Detect which cell encompasses the target text, then output its [x, y] center coordinate. 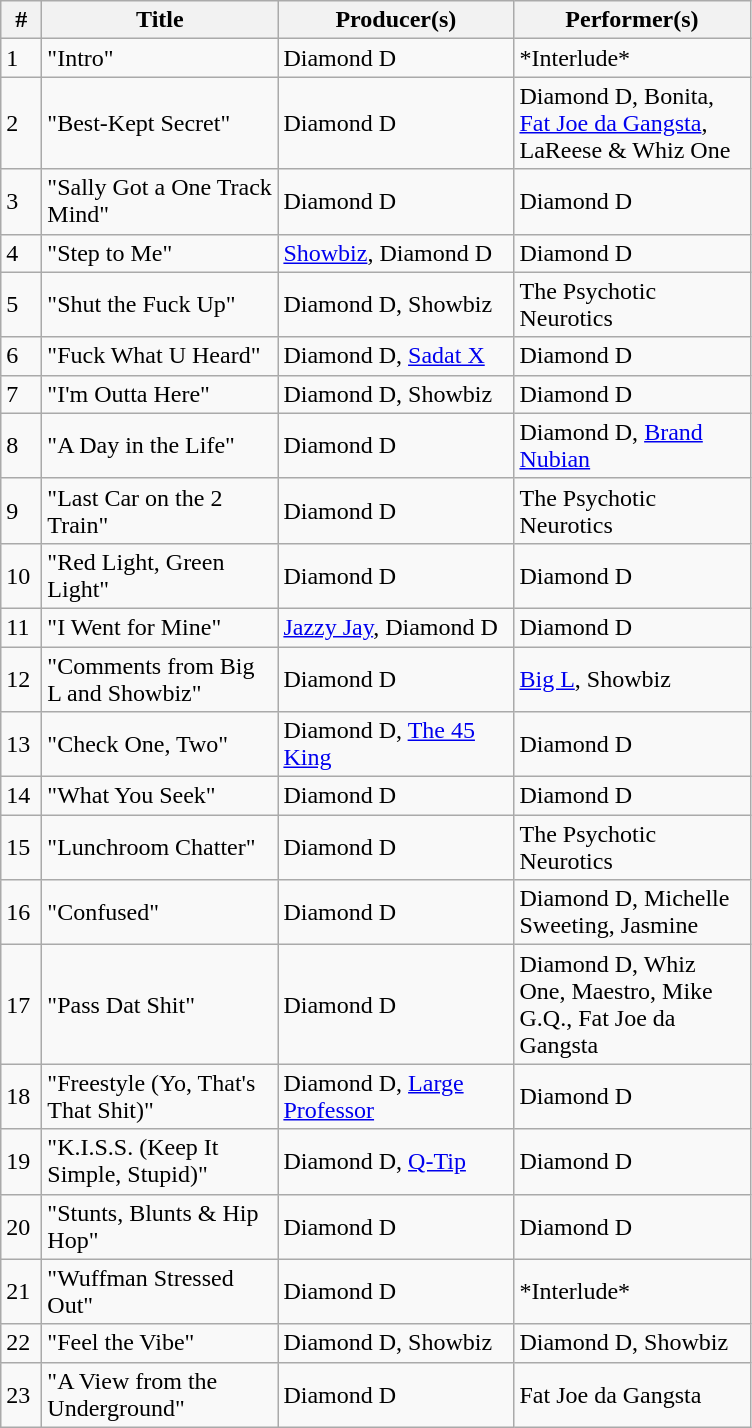
"Check One, Two" [160, 744]
17 [22, 1004]
"Confused" [160, 912]
Showbiz, Diamond D [396, 253]
15 [22, 848]
"A View from the Underground" [160, 1394]
4 [22, 253]
Diamond D, Whiz One, Maestro, Mike G.Q., Fat Joe da Gangsta [632, 1004]
"Feel the Vibe" [160, 1343]
Big L, Showbiz [632, 678]
14 [22, 796]
21 [22, 1292]
10 [22, 576]
"I Went for Mine" [160, 627]
"I'm Outta Here" [160, 394]
"K.I.S.S. (Keep It Simple, Stupid)" [160, 1162]
Producer(s) [396, 20]
16 [22, 912]
Jazzy Jay, Diamond D [396, 627]
Diamond D, Brand Nubian [632, 446]
11 [22, 627]
19 [22, 1162]
1 [22, 58]
"Best-Kept Secret" [160, 123]
"Intro" [160, 58]
22 [22, 1343]
6 [22, 356]
# [22, 20]
23 [22, 1394]
"Step to Me" [160, 253]
9 [22, 510]
"Shut the Fuck Up" [160, 304]
"Red Light, Green Light" [160, 576]
"Last Car on the 2 Train" [160, 510]
Diamond D, Sadat X [396, 356]
18 [22, 1096]
Diamond D, Large Professor [396, 1096]
"Sally Got a One Track Mind" [160, 202]
Fat Joe da Gangsta [632, 1394]
Title [160, 20]
"Comments from Big L and Showbiz" [160, 678]
7 [22, 394]
Diamond D, Q-Tip [396, 1162]
Diamond D, Michelle Sweeting, Jasmine [632, 912]
2 [22, 123]
8 [22, 446]
5 [22, 304]
"Freestyle (Yo, That's That Shit)" [160, 1096]
"Lunchroom Chatter" [160, 848]
"What You Seek" [160, 796]
Diamond D, Bonita, Fat Joe da Gangsta, LaReese & Whiz One [632, 123]
Performer(s) [632, 20]
13 [22, 744]
Diamond D, The 45 King [396, 744]
20 [22, 1226]
"Wuffman Stressed Out" [160, 1292]
3 [22, 202]
"Pass Dat Shit" [160, 1004]
"A Day in the Life" [160, 446]
12 [22, 678]
"Fuck What U Heard" [160, 356]
"Stunts, Blunts & Hip Hop" [160, 1226]
